From the cell containing the given text, extract its center point as (X, Y) coordinate. 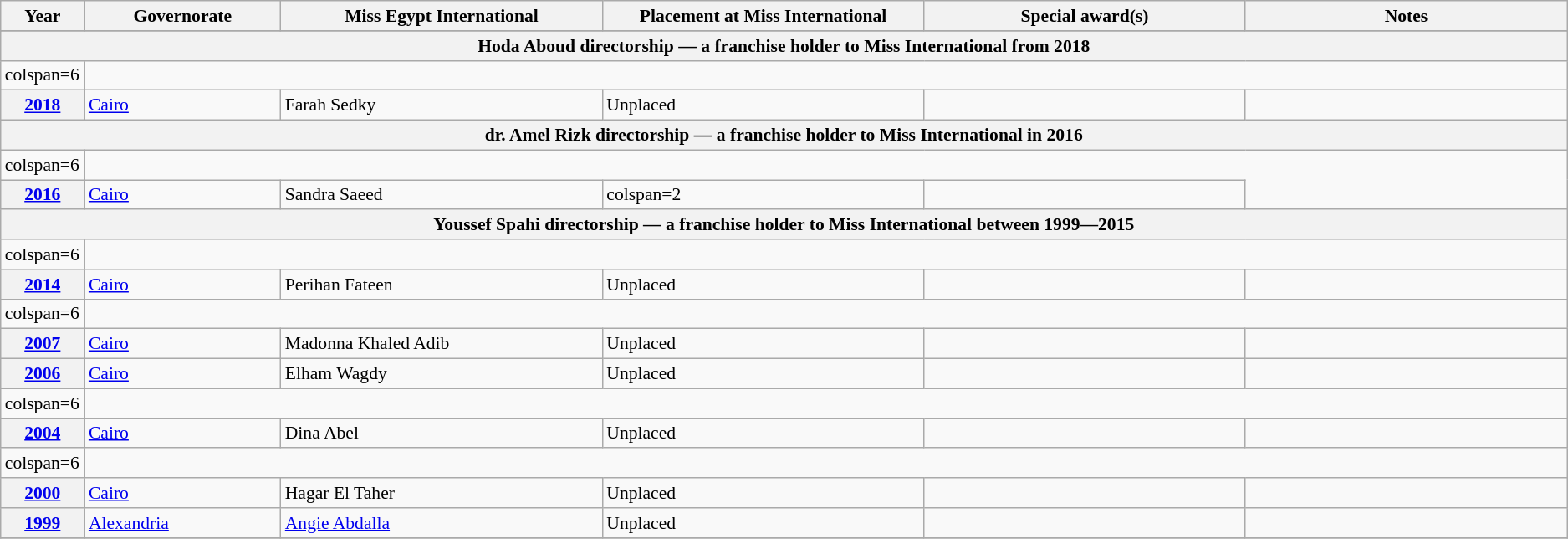
Alexandria (182, 523)
Hoda Aboud directorship — a franchise holder to Miss International from 2018 (784, 46)
1999 (43, 523)
Notes (1406, 16)
2004 (43, 434)
Year (43, 16)
Madonna Khaled Adib (442, 344)
Miss Egypt International (442, 16)
Special award(s) (1085, 16)
2016 (43, 195)
Hagar El Taher (442, 493)
2007 (43, 344)
Youssef Spahi directorship — a franchise holder to Miss International between 1999―2015 (784, 225)
Angie Abdalla (442, 523)
2000 (43, 493)
Sandra Saeed (442, 195)
Governorate (182, 16)
2018 (43, 105)
Dina Abel (442, 434)
dr. Amel Rizk directorship — a franchise holder to Miss International in 2016 (784, 136)
Farah Sedky (442, 105)
colspan=2 (763, 195)
Perihan Fateen (442, 285)
Elham Wagdy (442, 374)
2014 (43, 285)
Placement at Miss International (763, 16)
2006 (43, 374)
